Search for the cell housing the specified text and yield its [x, y] center coordinate. 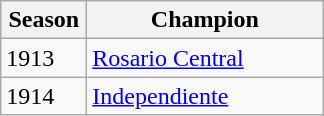
Rosario Central [205, 58]
1914 [44, 96]
Champion [205, 20]
1913 [44, 58]
Season [44, 20]
Independiente [205, 96]
